Locate the cell with the specified text and output its [X, Y] center coordinate. 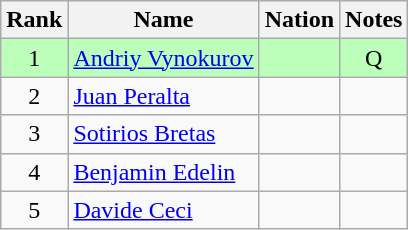
1 [34, 58]
3 [34, 134]
4 [34, 172]
Name [164, 20]
Nation [299, 20]
Q [374, 58]
Sotirios Bretas [164, 134]
5 [34, 210]
2 [34, 96]
Rank [34, 20]
Davide Ceci [164, 210]
Andriy Vynokurov [164, 58]
Notes [374, 20]
Juan Peralta [164, 96]
Benjamin Edelin [164, 172]
